Output the (x, y) coordinate of the center of the cell containing the given text.  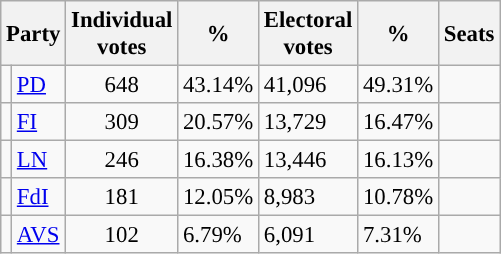
13,729 (308, 122)
102 (122, 235)
246 (122, 160)
6.79% (218, 235)
FI (39, 122)
41,096 (308, 85)
16.47% (398, 122)
648 (122, 85)
49.31% (398, 85)
Seats (468, 34)
PD (39, 85)
6,091 (308, 235)
16.13% (398, 160)
LN (39, 160)
7.31% (398, 235)
8,983 (308, 197)
309 (122, 122)
AVS (39, 235)
20.57% (218, 122)
Electoralvotes (308, 34)
10.78% (398, 197)
Individualvotes (122, 34)
16.38% (218, 160)
Party (34, 34)
12.05% (218, 197)
43.14% (218, 85)
13,446 (308, 160)
181 (122, 197)
FdI (39, 197)
